Determine the (X, Y) coordinate at the center of the cell enclosing the given text.  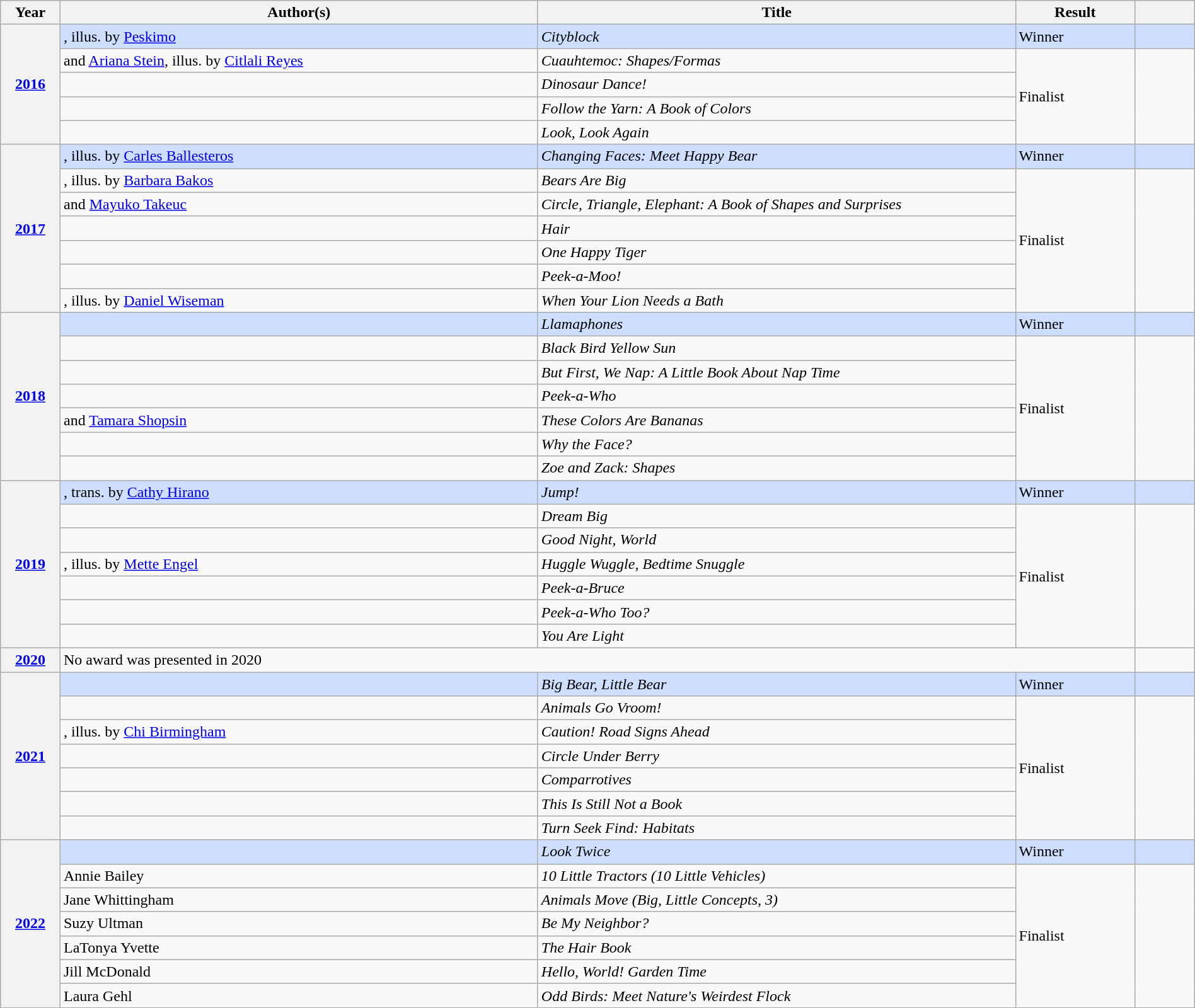
LaTonya Yvette (299, 948)
These Colors Are Bananas (776, 420)
Circle, Triangle, Elephant: A Book of Shapes and Surprises (776, 204)
One Happy Tiger (776, 252)
Big Bear, Little Bear (776, 684)
2016 (30, 84)
Jill McDonald (299, 971)
and Mayuko Takeuc (299, 204)
10 Little Tractors (10 Little Vehicles) (776, 876)
and Tamara Shopsin (299, 420)
Follow the Yarn: A Book of Colors (776, 108)
The Hair Book (776, 948)
Cityblock (776, 37)
When Your Lion Needs a Bath (776, 301)
Peek-a-Who Too? (776, 612)
Peek-a-Bruce (776, 588)
2020 (30, 660)
Result (1075, 13)
2017 (30, 228)
Author(s) (299, 13)
, illus. by Barbara Bakos (299, 180)
, illus. by Mette Engel (299, 564)
Llamaphones (776, 324)
This Is Still Not a Book (776, 804)
Turn Seek Find: Habitats (776, 828)
Peek-a-Who (776, 396)
Peek-a-Moo! (776, 276)
Dinosaur Dance! (776, 84)
Comparrotives (776, 780)
Odd Birds: Meet Nature's Weirdest Flock (776, 995)
Changing Faces: Meet Happy Bear (776, 156)
Year (30, 13)
, trans. by Cathy Hirano (299, 492)
Animals Go Vroom! (776, 708)
Good Night, World (776, 540)
Zoe and Zack: Shapes (776, 468)
Annie Bailey (299, 876)
Laura Gehl (299, 995)
Look, Look Again (776, 132)
Hello, World! Garden Time (776, 971)
Cuauhtemoc: Shapes/Formas (776, 60)
Bears Are Big (776, 180)
No award was presented in 2020 (597, 660)
and Ariana Stein, illus. by Citlali Reyes (299, 60)
Animals Move (Big, Little Concepts, 3) (776, 900)
Why the Face? (776, 444)
Look Twice (776, 852)
Title (776, 13)
But First, We Nap: A Little Book About Nap Time (776, 372)
, illus. by Daniel Wiseman (299, 301)
2021 (30, 755)
Circle Under Berry (776, 756)
2018 (30, 396)
, illus. by Peskimo (299, 37)
Suzy Ultman (299, 924)
2019 (30, 564)
Jane Whittingham (299, 900)
Huggle Wuggle, Bedtime Snuggle (776, 564)
Jump! (776, 492)
Be My Neighbor? (776, 924)
Dream Big (776, 516)
Caution! Road Signs Ahead (776, 732)
Black Bird Yellow Sun (776, 348)
Hair (776, 228)
, illus. by Chi Birmingham (299, 732)
You Are Light (776, 636)
, illus. by Carles Ballesteros (299, 156)
2022 (30, 924)
